Find where the given text appears and provide that cell's center as [X, Y] coordinate. 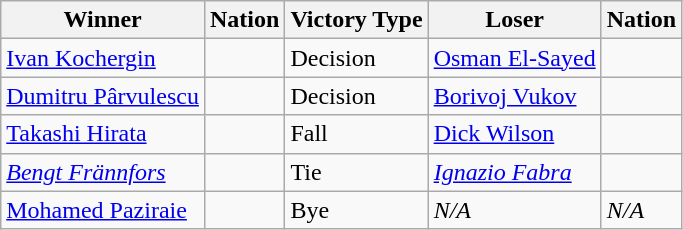
Tie [356, 172]
Dick Wilson [514, 134]
Bengt Frännfors [103, 172]
Fall [356, 134]
Winner [103, 20]
Ignazio Fabra [514, 172]
Borivoj Vukov [514, 96]
Takashi Hirata [103, 134]
Loser [514, 20]
Bye [356, 210]
Osman El-Sayed [514, 58]
Victory Type [356, 20]
Mohamed Paziraie [103, 210]
Ivan Kochergin [103, 58]
Dumitru Pârvulescu [103, 96]
